Extract the [x, y] coordinate from the center of the cell holding the provided text.  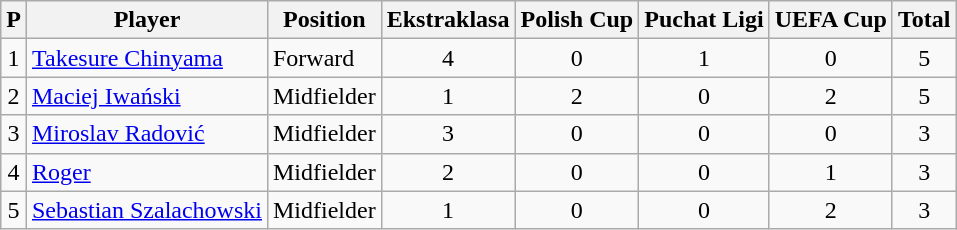
Roger [146, 172]
Sebastian Szalachowski [146, 210]
Puchat Ligi [704, 20]
Ekstraklasa [448, 20]
Forward [324, 58]
Miroslav Radović [146, 134]
Maciej Iwański [146, 96]
Position [324, 20]
Polish Cup [577, 20]
UEFA Cup [830, 20]
P [14, 20]
Player [146, 20]
Total [924, 20]
Takesure Chinyama [146, 58]
